Search for the cell housing the specified text and yield its (x, y) center coordinate. 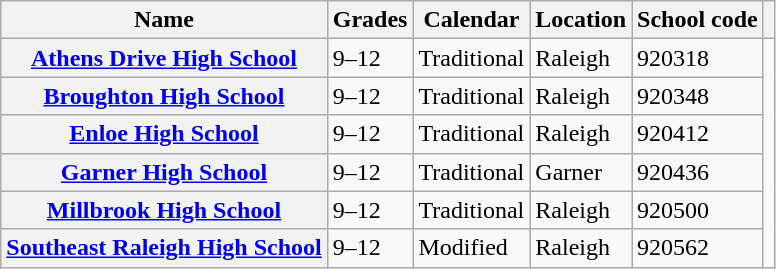
920500 (698, 210)
Athens Drive High School (164, 58)
Location (581, 20)
Broughton High School (164, 96)
School code (698, 20)
Grades (370, 20)
920412 (698, 134)
920318 (698, 58)
920562 (698, 248)
Calendar (472, 20)
Garner High School (164, 172)
Name (164, 20)
Enloe High School (164, 134)
Garner (581, 172)
920348 (698, 96)
Southeast Raleigh High School (164, 248)
Millbrook High School (164, 210)
Modified (472, 248)
920436 (698, 172)
